Pinpoint the cell where the given text exists, returning its (x, y) midpoint coordinate. 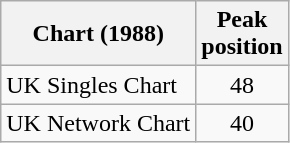
48 (242, 85)
UK Network Chart (98, 123)
UK Singles Chart (98, 85)
Peakposition (242, 34)
Chart (1988) (98, 34)
40 (242, 123)
